Pinpoint the cell where the given text exists, returning its [X, Y] midpoint coordinate. 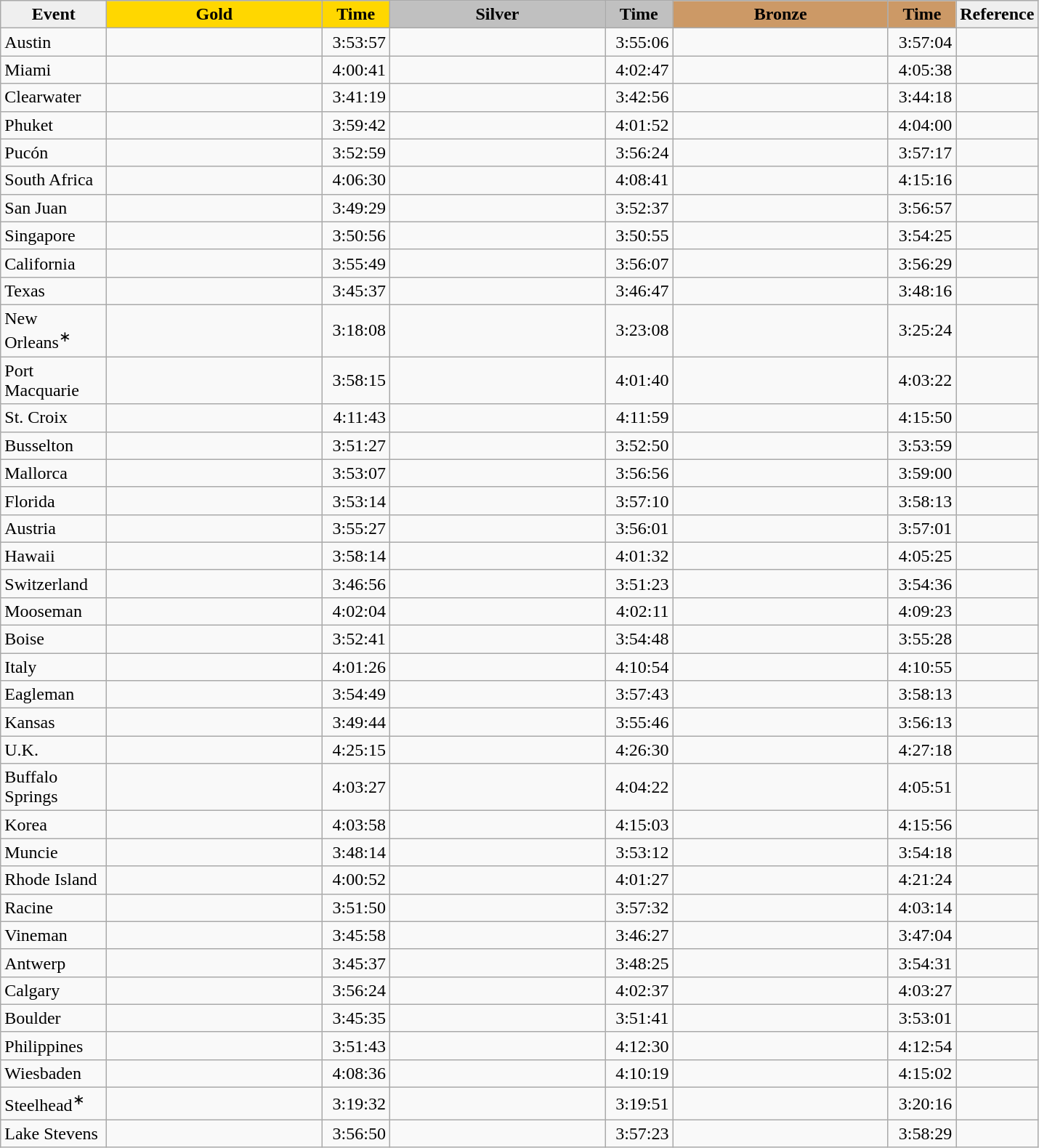
4:09:23 [922, 611]
Philippines [54, 1046]
3:46:56 [356, 583]
4:10:19 [639, 1073]
4:10:55 [922, 667]
3:52:50 [639, 445]
3:45:35 [356, 1018]
4:11:59 [639, 418]
4:05:38 [922, 70]
Muncie [54, 852]
3:44:18 [922, 97]
Antwerp [54, 963]
3:53:07 [356, 473]
St. Croix [54, 418]
4:15:56 [922, 825]
3:56:50 [356, 1133]
3:54:31 [922, 963]
3:56:07 [639, 263]
San Juan [54, 208]
3:55:06 [639, 42]
3:56:13 [922, 722]
4:25:15 [356, 750]
3:48:16 [922, 291]
Lake Stevens [54, 1133]
Florida [54, 501]
3:56:57 [922, 208]
3:58:14 [356, 556]
4:05:51 [922, 788]
Vineman [54, 935]
Buffalo Springs [54, 788]
3:49:44 [356, 722]
3:46:27 [639, 935]
3:53:01 [922, 1018]
4:04:22 [639, 788]
4:02:47 [639, 70]
3:52:37 [639, 208]
Hawaii [54, 556]
3:52:59 [356, 153]
4:01:26 [356, 667]
Reference [997, 15]
3:57:01 [922, 528]
3:58:15 [356, 381]
3:57:17 [922, 153]
3:55:28 [922, 639]
3:47:04 [922, 935]
Korea [54, 825]
3:51:23 [639, 583]
3:58:29 [922, 1133]
4:10:54 [639, 667]
3:25:24 [922, 331]
3:55:49 [356, 263]
3:48:14 [356, 852]
3:49:29 [356, 208]
3:54:25 [922, 235]
Boulder [54, 1018]
4:02:04 [356, 611]
Busselton [54, 445]
3:19:32 [356, 1104]
3:56:56 [639, 473]
3:55:27 [356, 528]
4:03:14 [922, 908]
Steelhead∗ [54, 1104]
Racine [54, 908]
3:55:46 [639, 722]
3:53:57 [356, 42]
3:19:51 [639, 1104]
Bronze [780, 15]
Eagleman [54, 695]
3:50:55 [639, 235]
3:57:23 [639, 1133]
3:23:08 [639, 331]
3:42:56 [639, 97]
Mooseman [54, 611]
4:21:24 [922, 880]
3:57:32 [639, 908]
3:18:08 [356, 331]
3:54:48 [639, 639]
Pucón [54, 153]
3:54:18 [922, 852]
4:01:32 [639, 556]
New Orleans∗ [54, 331]
Phuket [54, 125]
Texas [54, 291]
Clearwater [54, 97]
4:02:37 [639, 990]
Miami [54, 70]
3:56:29 [922, 263]
Mallorca [54, 473]
3:56:01 [639, 528]
3:54:49 [356, 695]
4:01:27 [639, 880]
3:53:14 [356, 501]
3:59:00 [922, 473]
Gold [214, 15]
3:53:59 [922, 445]
4:15:50 [922, 418]
3:59:42 [356, 125]
Kansas [54, 722]
4:05:25 [922, 556]
3:52:41 [356, 639]
4:27:18 [922, 750]
4:01:40 [639, 381]
4:15:16 [922, 180]
3:57:10 [639, 501]
Wiesbaden [54, 1073]
4:12:54 [922, 1046]
3:50:56 [356, 235]
4:03:22 [922, 381]
Italy [54, 667]
Austin [54, 42]
3:46:47 [639, 291]
Austria [54, 528]
4:01:52 [639, 125]
3:41:19 [356, 97]
4:12:30 [639, 1046]
Event [54, 15]
3:57:04 [922, 42]
3:45:58 [356, 935]
3:57:43 [639, 695]
3:51:50 [356, 908]
4:15:02 [922, 1073]
3:20:16 [922, 1104]
3:54:36 [922, 583]
4:08:41 [639, 180]
South Africa [54, 180]
Rhode Island [54, 880]
4:06:30 [356, 180]
U.K. [54, 750]
3:51:27 [356, 445]
4:03:58 [356, 825]
4:02:11 [639, 611]
Boise [54, 639]
Singapore [54, 235]
4:00:41 [356, 70]
4:15:03 [639, 825]
4:26:30 [639, 750]
3:53:12 [639, 852]
Port Macquarie [54, 381]
3:51:43 [356, 1046]
4:00:52 [356, 880]
3:48:25 [639, 963]
3:51:41 [639, 1018]
4:08:36 [356, 1073]
4:04:00 [922, 125]
Calgary [54, 990]
4:11:43 [356, 418]
Silver [497, 15]
Switzerland [54, 583]
California [54, 263]
